From the cell containing the given text, extract its center point as (X, Y) coordinate. 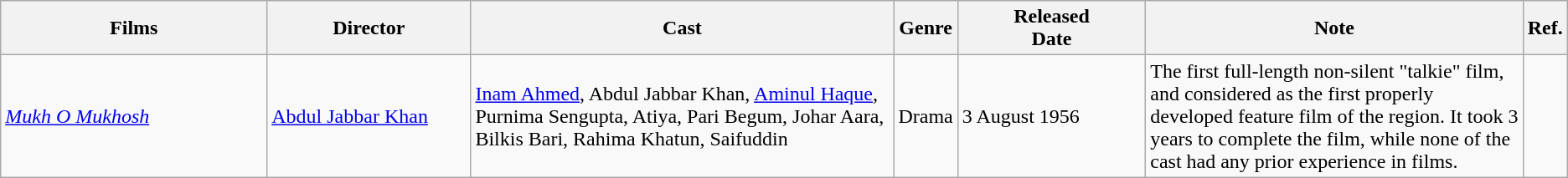
Cast (682, 28)
Abdul Jabbar Khan (369, 116)
Ref. (1545, 28)
Director (369, 28)
Drama (926, 116)
Mukh O Mukhosh (134, 116)
Note (1334, 28)
Genre (926, 28)
3 August 1956 (1051, 116)
Inam Ahmed, Abdul Jabbar Khan, Aminul Haque, Purnima Sengupta, Atiya, Pari Begum, Johar Aara, Bilkis Bari, Rahima Khatun, Saifuddin (682, 116)
Films (134, 28)
ReleasedDate (1051, 28)
